For the text-containing cell, return its midpoint in (x, y) coordinate format. 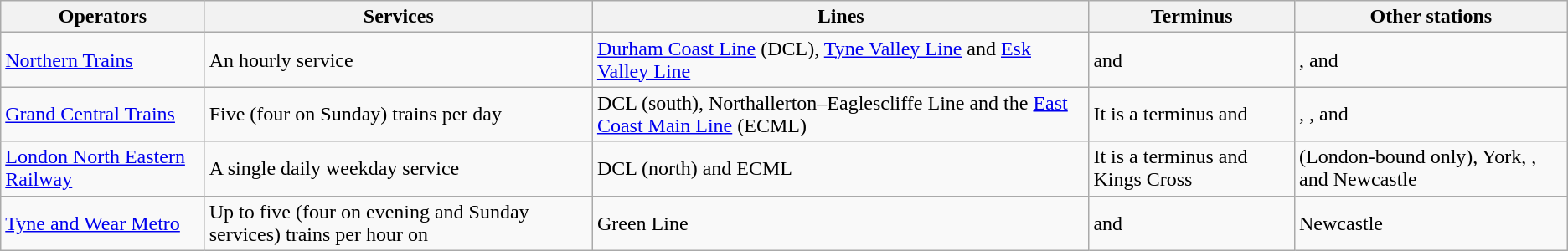
Grand Central Trains (102, 114)
A single daily weekday service (399, 169)
Other stations (1431, 17)
Services (399, 17)
It is a terminus and (1192, 114)
, , and (1431, 114)
Five (four on Sunday) trains per day (399, 114)
Northern Trains (102, 60)
Lines (840, 17)
An hourly service (399, 60)
London North Eastern Railway (102, 169)
Durham Coast Line (DCL), Tyne Valley Line and Esk Valley Line (840, 60)
Operators (102, 17)
Newcastle (1431, 223)
It is a terminus and Kings Cross (1192, 169)
, and (1431, 60)
Green Line (840, 223)
Up to five (four on evening and Sunday services) trains per hour on (399, 223)
Tyne and Wear Metro (102, 223)
DCL (south), Northallerton–Eaglescliffe Line and the East Coast Main Line (ECML) (840, 114)
Terminus (1192, 17)
DCL (north) and ECML (840, 169)
(London-bound only), York, , and Newcastle (1431, 169)
